Detect which cell encompasses the target text, then output its [X, Y] center coordinate. 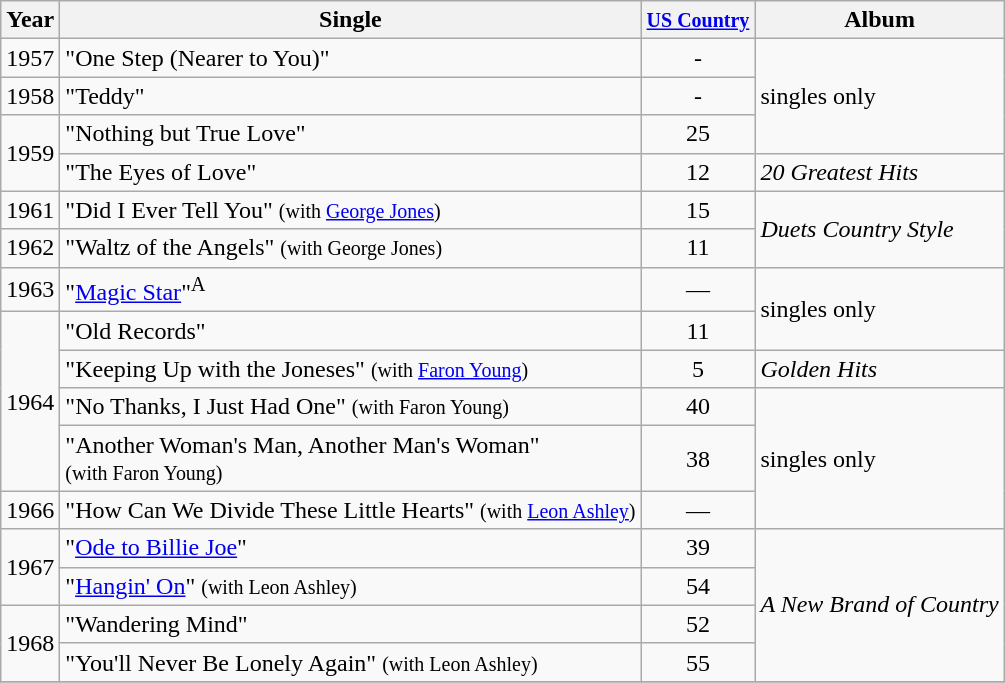
"No Thanks, I Just Had One" (with Faron Young) [350, 407]
15 [698, 210]
54 [698, 586]
"One Step (Nearer to You)" [350, 58]
"Another Woman's Man, Another Man's Woman"(with Faron Young) [350, 458]
1963 [30, 290]
20 Greatest Hits [880, 172]
"How Can We Divide These Little Hearts" (with Leon Ashley) [350, 510]
US Country [698, 20]
Duets Country Style [880, 229]
"Magic Star"A [350, 290]
1958 [30, 96]
5 [698, 369]
1967 [30, 567]
"Hangin' On" (with Leon Ashley) [350, 586]
"Waltz of the Angels" (with George Jones) [350, 248]
1961 [30, 210]
38 [698, 458]
"Keeping Up with the Joneses" (with Faron Young) [350, 369]
"Wandering Mind" [350, 624]
1959 [30, 153]
52 [698, 624]
39 [698, 548]
Golden Hits [880, 369]
"Teddy" [350, 96]
1962 [30, 248]
"Ode to Billie Joe" [350, 548]
Year [30, 20]
"Did I Ever Tell You" (with George Jones) [350, 210]
Album [880, 20]
"The Eyes of Love" [350, 172]
1966 [30, 510]
"Old Records" [350, 331]
12 [698, 172]
"You'll Never Be Lonely Again" (with Leon Ashley) [350, 662]
A New Brand of Country [880, 605]
Single [350, 20]
1957 [30, 58]
55 [698, 662]
1968 [30, 643]
"Nothing but True Love" [350, 134]
1964 [30, 402]
40 [698, 407]
25 [698, 134]
